Output the [X, Y] coordinate of the center of the cell containing the given text.  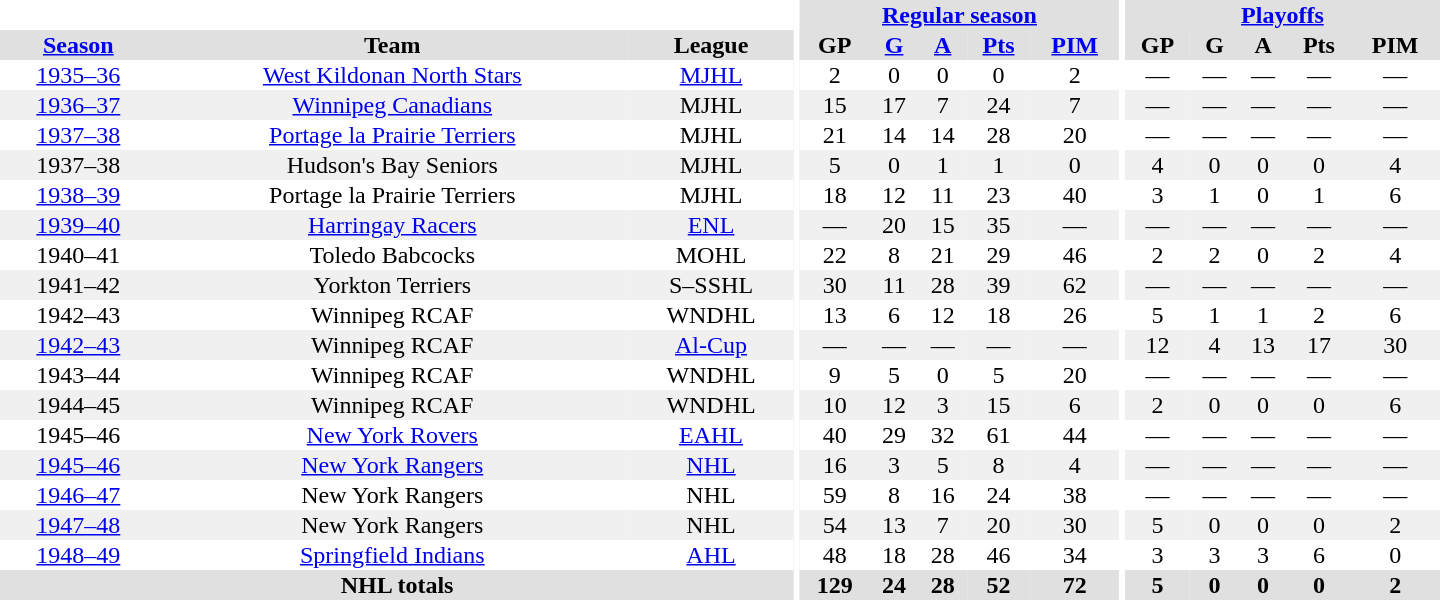
61 [998, 435]
1944–45 [78, 405]
9 [835, 375]
1940–41 [78, 255]
Al-Cup [711, 345]
Playoffs [1282, 15]
23 [998, 195]
1947–48 [78, 525]
38 [1074, 495]
Toledo Babcocks [392, 255]
1943–44 [78, 375]
NHL totals [397, 585]
54 [835, 525]
48 [835, 555]
1936–37 [78, 105]
1948–49 [78, 555]
New York Rovers [392, 435]
129 [835, 585]
10 [835, 405]
72 [1074, 585]
S–SSHL [711, 285]
League [711, 45]
32 [942, 435]
35 [998, 225]
44 [1074, 435]
1939–40 [78, 225]
West Kildonan North Stars [392, 75]
39 [998, 285]
Team [392, 45]
1946–47 [78, 495]
62 [1074, 285]
Regular season [960, 15]
1941–42 [78, 285]
Season [78, 45]
ENL [711, 225]
1938–39 [78, 195]
Yorkton Terriers [392, 285]
Springfield Indians [392, 555]
Winnipeg Canadians [392, 105]
26 [1074, 315]
52 [998, 585]
Harringay Racers [392, 225]
Hudson's Bay Seniors [392, 165]
22 [835, 255]
34 [1074, 555]
59 [835, 495]
MOHL [711, 255]
1935–36 [78, 75]
EAHL [711, 435]
AHL [711, 555]
